Output the [x, y] coordinate of the center of the cell containing the given text.  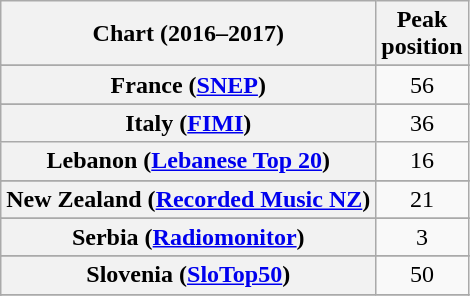
Lebanon (Lebanese Top 20) [188, 161]
56 [422, 85]
Peakposition [422, 34]
Chart (2016–2017) [188, 34]
New Zealand (Recorded Music NZ) [188, 199]
Serbia (Radiomonitor) [188, 237]
21 [422, 199]
Italy (FIMI) [188, 123]
36 [422, 123]
Slovenia (SloTop50) [188, 275]
France (SNEP) [188, 85]
3 [422, 237]
16 [422, 161]
50 [422, 275]
